From the cell containing the given text, extract its center point as [x, y] coordinate. 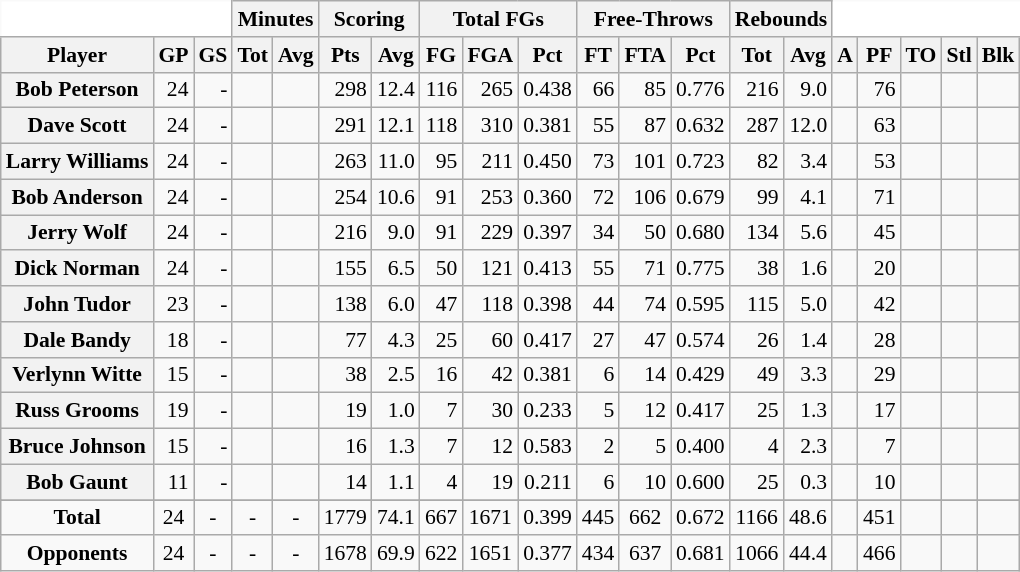
Jerry Wolf [78, 233]
Stl [958, 55]
0.398 [548, 304]
3.4 [808, 162]
0.723 [700, 162]
2.3 [808, 447]
0.776 [700, 90]
FGA [490, 55]
5.0 [808, 304]
66 [598, 90]
60 [490, 340]
Bob Anderson [78, 197]
0.3 [808, 482]
44.4 [808, 554]
Pts [346, 55]
662 [645, 518]
0.775 [700, 269]
A [845, 55]
87 [645, 126]
18 [173, 340]
GS [214, 55]
FT [598, 55]
Russ Grooms [78, 411]
0.211 [548, 482]
Total FGs [498, 19]
Player [78, 55]
Bob Gaunt [78, 482]
12.0 [808, 126]
1671 [490, 518]
263 [346, 162]
99 [757, 197]
Dick Norman [78, 269]
28 [880, 340]
0.632 [700, 126]
45 [880, 233]
27 [598, 340]
106 [645, 197]
0.429 [700, 375]
5.6 [808, 233]
1.0 [396, 411]
0.233 [548, 411]
Total [78, 518]
155 [346, 269]
0.413 [548, 269]
Minutes [275, 19]
TO [920, 55]
95 [442, 162]
Dale Bandy [78, 340]
138 [346, 304]
72 [598, 197]
1166 [757, 518]
FTA [645, 55]
34 [598, 233]
434 [598, 554]
1651 [490, 554]
Free-Throws [654, 19]
4.1 [808, 197]
85 [645, 90]
0.583 [548, 447]
76 [880, 90]
0.450 [548, 162]
0.399 [548, 518]
1066 [757, 554]
4.3 [396, 340]
82 [757, 162]
11.0 [396, 162]
2.5 [396, 375]
0.600 [700, 482]
116 [442, 90]
6.0 [396, 304]
FG [442, 55]
0.680 [700, 233]
291 [346, 126]
445 [598, 518]
53 [880, 162]
23 [173, 304]
6.5 [396, 269]
John Tudor [78, 304]
73 [598, 162]
0.438 [548, 90]
29 [880, 375]
12.1 [396, 126]
74 [645, 304]
Blk [998, 55]
63 [880, 126]
265 [490, 90]
Opponents [78, 554]
451 [880, 518]
10.6 [396, 197]
0.360 [548, 197]
1779 [346, 518]
69.9 [396, 554]
48.6 [808, 518]
298 [346, 90]
2 [598, 447]
667 [442, 518]
17 [880, 411]
466 [880, 554]
115 [757, 304]
11 [173, 482]
211 [490, 162]
12.4 [396, 90]
101 [645, 162]
0.681 [700, 554]
637 [645, 554]
622 [442, 554]
287 [757, 126]
Scoring [370, 19]
Larry Williams [78, 162]
310 [490, 126]
0.672 [700, 518]
229 [490, 233]
44 [598, 304]
77 [346, 340]
20 [880, 269]
Bruce Johnson [78, 447]
0.400 [700, 447]
49 [757, 375]
121 [490, 269]
0.397 [548, 233]
3.3 [808, 375]
1.6 [808, 269]
1.4 [808, 340]
254 [346, 197]
Bob Peterson [78, 90]
0.574 [700, 340]
1.1 [396, 482]
1678 [346, 554]
0.595 [700, 304]
GP [173, 55]
PF [880, 55]
Verlynn Witte [78, 375]
30 [490, 411]
Dave Scott [78, 126]
Rebounds [782, 19]
74.1 [396, 518]
253 [490, 197]
134 [757, 233]
26 [757, 340]
0.679 [700, 197]
0.377 [548, 554]
